Return the (x, y) coordinate for the center point of the cell that contains the specified text.  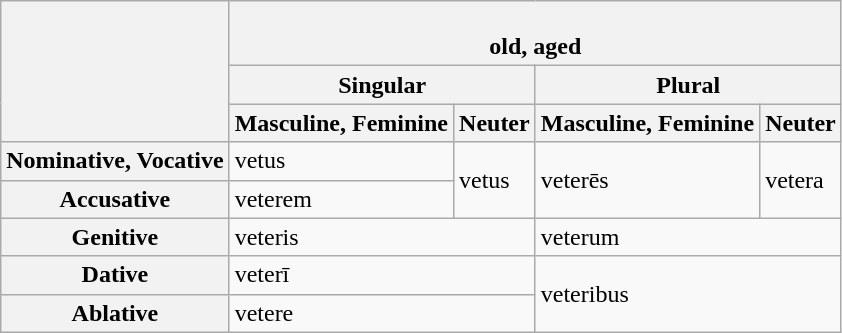
vetera (801, 180)
veterem (341, 199)
veteribus (688, 294)
old, aged (535, 34)
vetere (382, 313)
Plural (688, 85)
Accusative (115, 199)
veterum (688, 237)
Genitive (115, 237)
Dative (115, 275)
veteris (382, 237)
Singular (382, 85)
Ablative (115, 313)
Nominative, Vocative (115, 161)
veterēs (647, 180)
veterī (382, 275)
